Output the [x, y] coordinate of the center of the cell containing the given text.  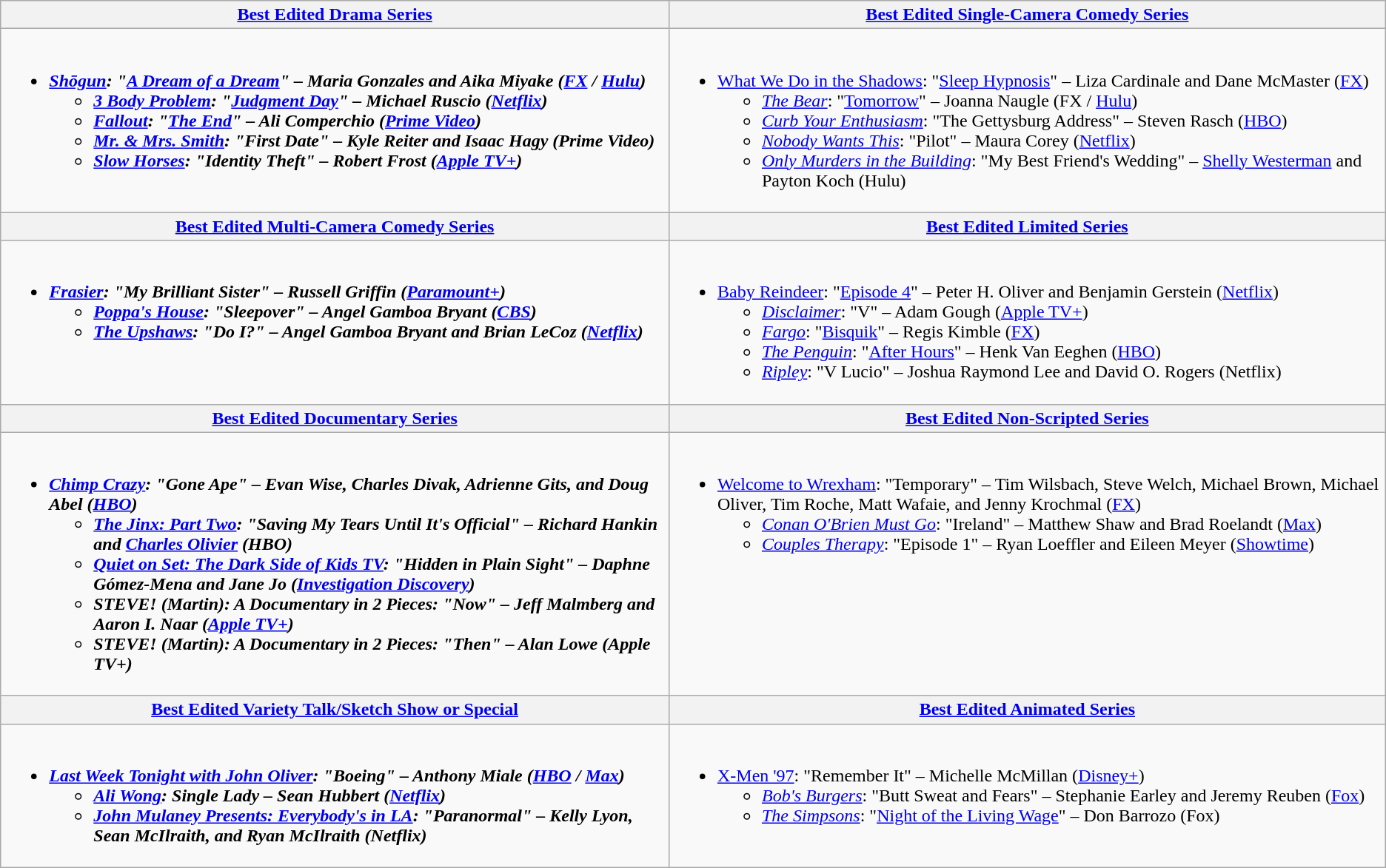
Best Edited Variety Talk/Sketch Show or Special [335, 710]
Best Edited Multi-Camera Comedy Series [335, 226]
Best Edited Single-Camera Comedy Series [1027, 15]
Best Edited Drama Series [335, 15]
Best Edited Animated Series [1027, 710]
Best Edited Non-Scripted Series [1027, 418]
Best Edited Documentary Series [335, 418]
Best Edited Limited Series [1027, 226]
